Provide the [x, y] coordinate of the cell's center where the given text is located.  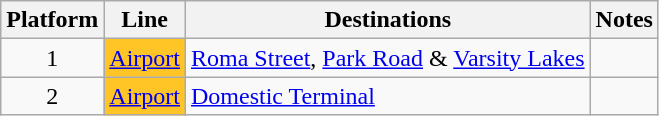
Line [145, 20]
2 [52, 96]
Roma Street, Park Road & Varsity Lakes [388, 58]
Platform [52, 20]
1 [52, 58]
Notes [624, 20]
Domestic Terminal [388, 96]
Destinations [388, 20]
